Determine the [X, Y] coordinate at the center of the cell enclosing the given text.  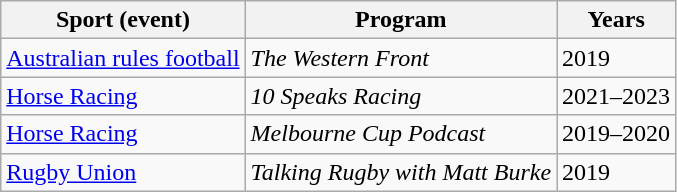
Program [400, 20]
Melbourne Cup Podcast [400, 134]
The Western Front [400, 58]
10 Speaks Racing [400, 96]
Sport (event) [123, 20]
Rugby Union [123, 172]
2021–2023 [616, 96]
2019–2020 [616, 134]
Australian rules football [123, 58]
Talking Rugby with Matt Burke [400, 172]
Years [616, 20]
